Search for the cell housing the specified text and yield its (x, y) center coordinate. 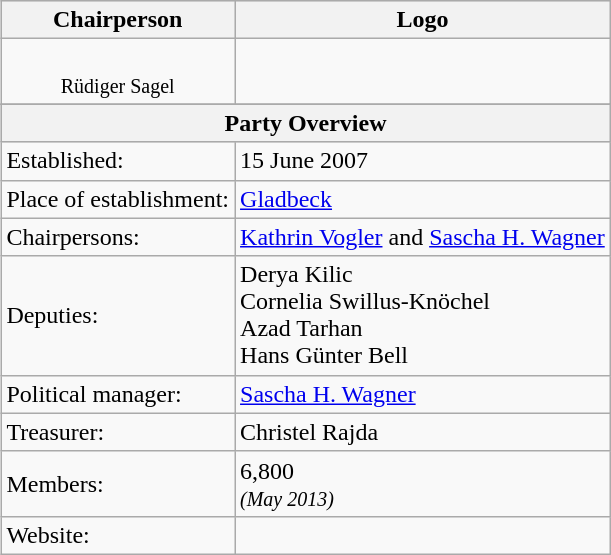
6,800 (May 2013) (423, 484)
Place of establishment: (118, 199)
Deputies: (118, 316)
Sascha H. Wagner (423, 394)
Rüdiger Sagel (118, 72)
Christel Rajda (423, 432)
Logo (423, 20)
Chairperson (118, 20)
Gladbeck (423, 199)
Kathrin Vogler and Sascha H. Wagner (423, 237)
Website: (118, 535)
Treasurer: (118, 432)
Political manager: (118, 394)
Established: (118, 161)
Chairpersons: (118, 237)
15 June 2007 (423, 161)
Party Overview (306, 123)
Members: (118, 484)
Derya Kilic Cornelia Swillus-Knöchel Azad Tarhan Hans Günter Bell (423, 316)
